Find where the given text appears and provide that cell's center as (x, y) coordinate. 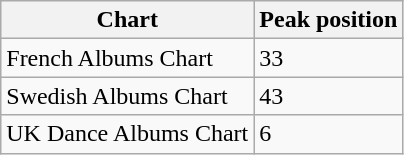
33 (328, 58)
French Albums Chart (128, 58)
6 (328, 134)
UK Dance Albums Chart (128, 134)
Peak position (328, 20)
Swedish Albums Chart (128, 96)
Chart (128, 20)
43 (328, 96)
